Scan for the cell matching the given text and deliver its [X, Y] coordinate at center. 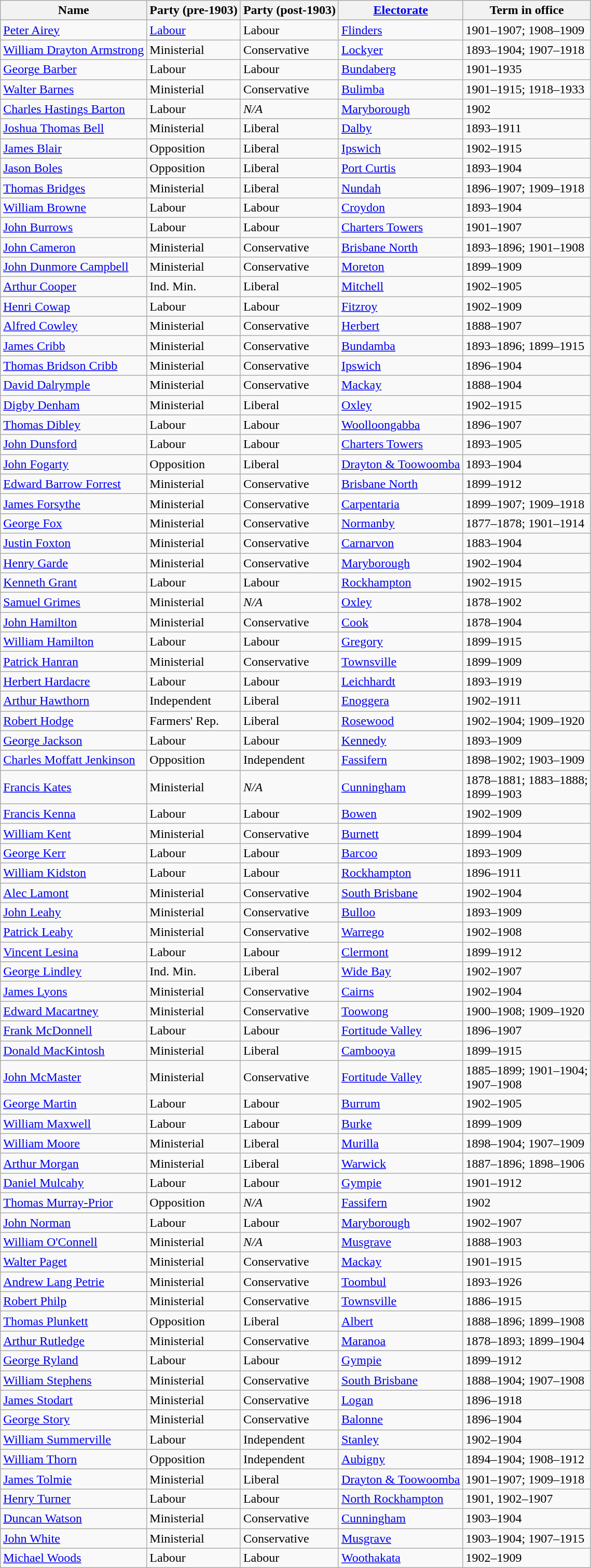
1899–1904 [527, 833]
Lockyer [401, 50]
1887–1896; 1898–1906 [527, 1163]
North Rockhampton [401, 1499]
William Summerville [74, 1439]
1901–1912 [527, 1183]
John McMaster [74, 1077]
1883–1904 [527, 543]
Frank McDonnell [74, 1031]
George Jackson [74, 740]
Donald MacKintosh [74, 1051]
David Dalrymple [74, 385]
Henry Turner [74, 1499]
William O'Connell [74, 1242]
Walter Barnes [74, 89]
Burnett [401, 833]
Party (pre-1903) [194, 10]
Herbert [401, 326]
Vincent Lesina [74, 952]
Francis Kates [74, 787]
Digby Denham [74, 405]
Bowen [401, 814]
1878–1893; 1899–1904 [527, 1341]
Nundah [401, 188]
Justin Foxton [74, 543]
Farmers' Rep. [194, 721]
John Hamilton [74, 622]
Fitzroy [401, 306]
Albert [401, 1321]
Normanby [401, 523]
Alec Lamont [74, 892]
George Kerr [74, 853]
Gregory [401, 642]
1885–1899; 1901–1904;1907–1908 [527, 1077]
Jason Boles [74, 168]
Toombul [401, 1282]
Edward Barrow Forrest [74, 484]
Moreton [401, 267]
George Martin [74, 1104]
Cairns [401, 991]
James Blair [74, 148]
Party (post-1903) [290, 10]
1902–1911 [527, 701]
John White [74, 1538]
Woolloongabba [401, 425]
Herbert Hardacre [74, 681]
Clermont [401, 952]
Bundamba [401, 346]
Alfred Cowley [74, 326]
John Dunmore Campbell [74, 267]
John Fogarty [74, 464]
Term in office [527, 10]
Patrick Hanran [74, 662]
Arthur Hawthorn [74, 701]
Rosewood [401, 721]
Bulloo [401, 913]
1878–1904 [527, 622]
Barcoo [401, 853]
Arthur Cooper [74, 287]
Francis Kenna [74, 814]
Charles Hastings Barton [74, 109]
John Dunsford [74, 444]
Electorate [401, 10]
Michael Woods [74, 1558]
William Drayton Armstrong [74, 50]
Leichhardt [401, 681]
1898–1904; 1907–1909 [527, 1143]
1888–1907 [527, 326]
1888–1904 [527, 385]
Flinders [401, 30]
William Kent [74, 833]
1901–1907; 1908–1909 [527, 30]
Joshua Thomas Bell [74, 129]
1903–1904 [527, 1518]
Duncan Watson [74, 1518]
1899–1907; 1909–1918 [527, 503]
1900–1908; 1909–1920 [527, 1011]
Thomas Bridson Cribb [74, 366]
James Lyons [74, 991]
Aubigny [401, 1459]
Stanley [401, 1439]
Carnarvon [401, 543]
1893–1905 [527, 444]
Woothakata [401, 1558]
Balonne [401, 1420]
John Cameron [74, 247]
Edward Macartney [74, 1011]
Maranoa [401, 1341]
1898–1902; 1903–1909 [527, 760]
1896–1918 [527, 1400]
Thomas Murray-Prior [74, 1202]
1877–1878; 1901–1914 [527, 523]
1888–1903 [527, 1242]
Cook [401, 622]
Toowong [401, 1011]
George Lindley [74, 972]
1902–1908 [527, 932]
Bundaberg [401, 69]
James Cribb [74, 346]
James Tolmie [74, 1479]
Dalby [401, 129]
1888–1904; 1907–1908 [527, 1380]
Arthur Rutledge [74, 1341]
Kenneth Grant [74, 583]
1902–1904; 1909–1920 [527, 721]
Henri Cowap [74, 306]
1886–1915 [527, 1301]
1893–1926 [527, 1282]
Peter Airey [74, 30]
1878–1902 [527, 603]
Warrego [401, 932]
Thomas Dibley [74, 425]
1893–1904; 1907–1918 [527, 50]
1896–1907; 1909–1918 [527, 188]
Henry Garde [74, 563]
William Maxwell [74, 1124]
George Fox [74, 523]
1901–1935 [527, 69]
Warwick [401, 1163]
William Kidston [74, 873]
Daniel Mulcahy [74, 1183]
Arthur Morgan [74, 1163]
1901–1907 [527, 227]
Samuel Grimes [74, 603]
Murilla [401, 1143]
Cambooya [401, 1051]
1901–1915 [527, 1262]
John Norman [74, 1222]
1893–1919 [527, 681]
Robert Hodge [74, 721]
William Moore [74, 1143]
1888–1896; 1899–1908 [527, 1321]
1901–1907; 1909–1918 [527, 1479]
George Ryland [74, 1361]
Robert Philp [74, 1301]
Thomas Bridges [74, 188]
Name [74, 10]
Enoggera [401, 701]
Charles Moffatt Jenkinson [74, 760]
Wide Bay [401, 972]
John Burrows [74, 227]
Walter Paget [74, 1262]
Burke [401, 1124]
1903–1904; 1907–1915 [527, 1538]
Patrick Leahy [74, 932]
Carpentaria [401, 503]
James Stodart [74, 1400]
Croydon [401, 207]
Mitchell [401, 287]
William Stephens [74, 1380]
Burrum [401, 1104]
1878–1881; 1883–1888;1899–1903 [527, 787]
George Barber [74, 69]
William Thorn [74, 1459]
William Hamilton [74, 642]
1894–1904; 1908–1912 [527, 1459]
John Leahy [74, 913]
1901, 1902–1907 [527, 1499]
Kennedy [401, 740]
1893–1896; 1899–1915 [527, 346]
James Forsythe [74, 503]
George Story [74, 1420]
1893–1911 [527, 129]
Bulimba [401, 89]
Andrew Lang Petrie [74, 1282]
Port Curtis [401, 168]
1901–1915; 1918–1933 [527, 89]
1893–1896; 1901–1908 [527, 247]
William Browne [74, 207]
1896–1911 [527, 873]
Thomas Plunkett [74, 1321]
Logan [401, 1400]
